Search for the cell housing the specified text and yield its (X, Y) center coordinate. 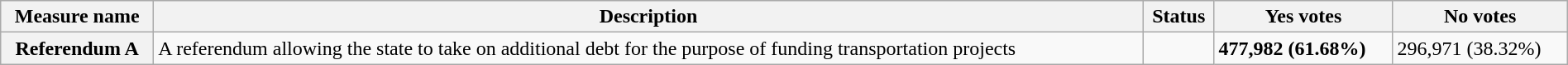
477,982 (61.68%) (1303, 48)
Measure name (78, 17)
No votes (1480, 17)
Referendum A (78, 48)
296,971 (38.32%) (1480, 48)
Description (648, 17)
A referendum allowing the state to take on additional debt for the purpose of funding transportation projects (648, 48)
Status (1178, 17)
Yes votes (1303, 17)
